Return (X, Y) of the center of cell containing provided text 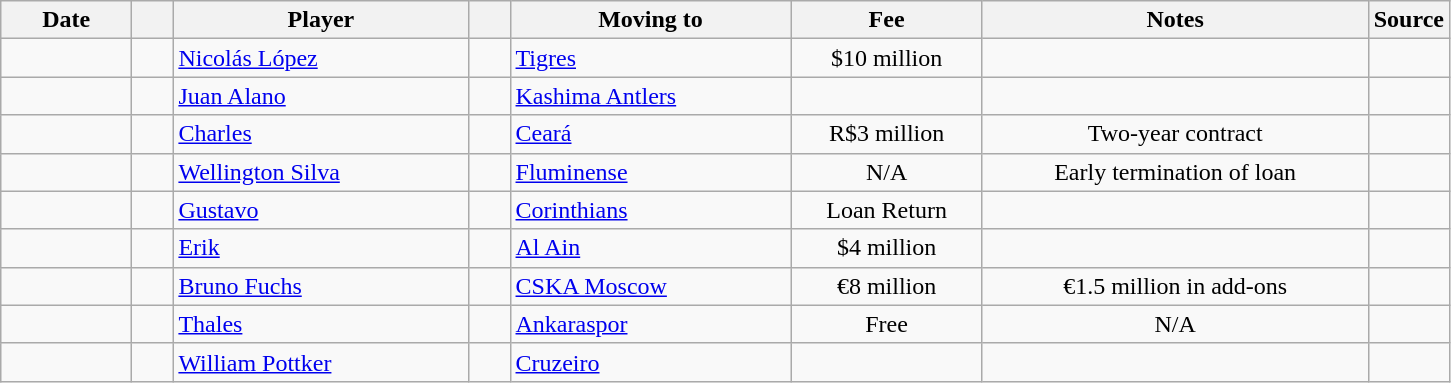
Kashima Antlers (650, 96)
Player (321, 20)
Notes (1175, 20)
William Pottker (321, 362)
€1.5 million in add-ons (1175, 286)
Moving to (650, 20)
Gustavo (321, 210)
Corinthians (650, 210)
Loan Return (886, 210)
Al Ain (650, 248)
Nicolás López (321, 58)
Juan Alano (321, 96)
Two-year contract (1175, 134)
$10 million (886, 58)
Thales (321, 324)
R$3 million (886, 134)
Fluminense (650, 172)
Early termination of loan (1175, 172)
$4 million (886, 248)
Ceará (650, 134)
Tigres (650, 58)
Bruno Fuchs (321, 286)
Charles (321, 134)
Date (66, 20)
Ankaraspor (650, 324)
€8 million (886, 286)
Fee (886, 20)
Erik (321, 248)
Wellington Silva (321, 172)
CSKA Moscow (650, 286)
Source (1408, 20)
Cruzeiro (650, 362)
Free (886, 324)
